Find where the given text appears and provide that cell's center as (x, y) coordinate. 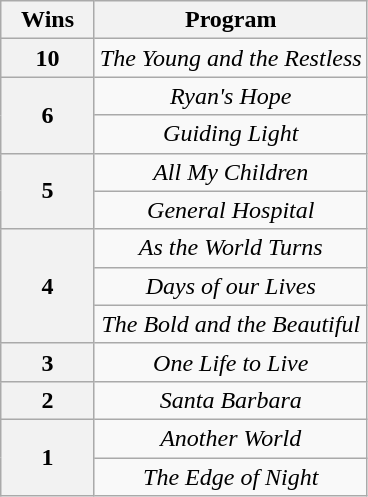
3 (48, 362)
2 (48, 400)
One Life to Live (230, 362)
Program (230, 20)
The Young and the Restless (230, 58)
Wins (48, 20)
Another World (230, 438)
1 (48, 457)
As the World Turns (230, 248)
All My Children (230, 172)
Days of our Lives (230, 286)
The Edge of Night (230, 477)
Santa Barbara (230, 400)
Ryan's Hope (230, 96)
Guiding Light (230, 134)
5 (48, 191)
The Bold and the Beautiful (230, 324)
6 (48, 115)
10 (48, 58)
4 (48, 286)
General Hospital (230, 210)
